Return the (x, y) coordinate for the center point of the cell that contains the specified text.  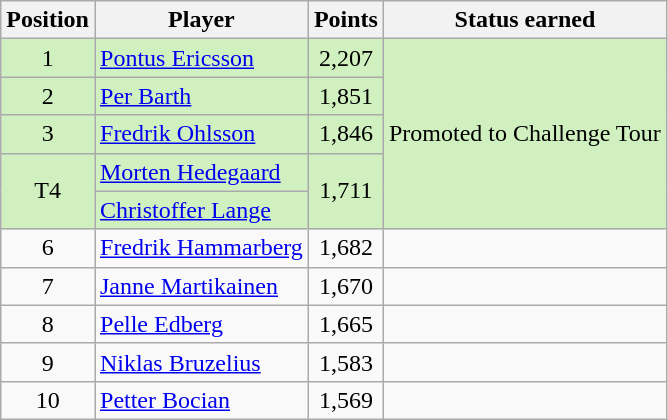
1,569 (346, 400)
T4 (48, 191)
9 (48, 362)
1,670 (346, 286)
Janne Martikainen (201, 286)
1 (48, 58)
3 (48, 134)
2,207 (346, 58)
Position (48, 20)
1,851 (346, 96)
Points (346, 20)
Morten Hedegaard (201, 172)
Promoted to Challenge Tour (524, 134)
7 (48, 286)
Christoffer Lange (201, 210)
10 (48, 400)
1,711 (346, 191)
6 (48, 248)
1,846 (346, 134)
8 (48, 324)
1,682 (346, 248)
Player (201, 20)
Petter Bocian (201, 400)
Pelle Edberg (201, 324)
Status earned (524, 20)
Fredrik Hammarberg (201, 248)
Pontus Ericsson (201, 58)
Niklas Bruzelius (201, 362)
1,583 (346, 362)
1,665 (346, 324)
Per Barth (201, 96)
Fredrik Ohlsson (201, 134)
2 (48, 96)
